From the cell containing the given text, extract its center point as [x, y] coordinate. 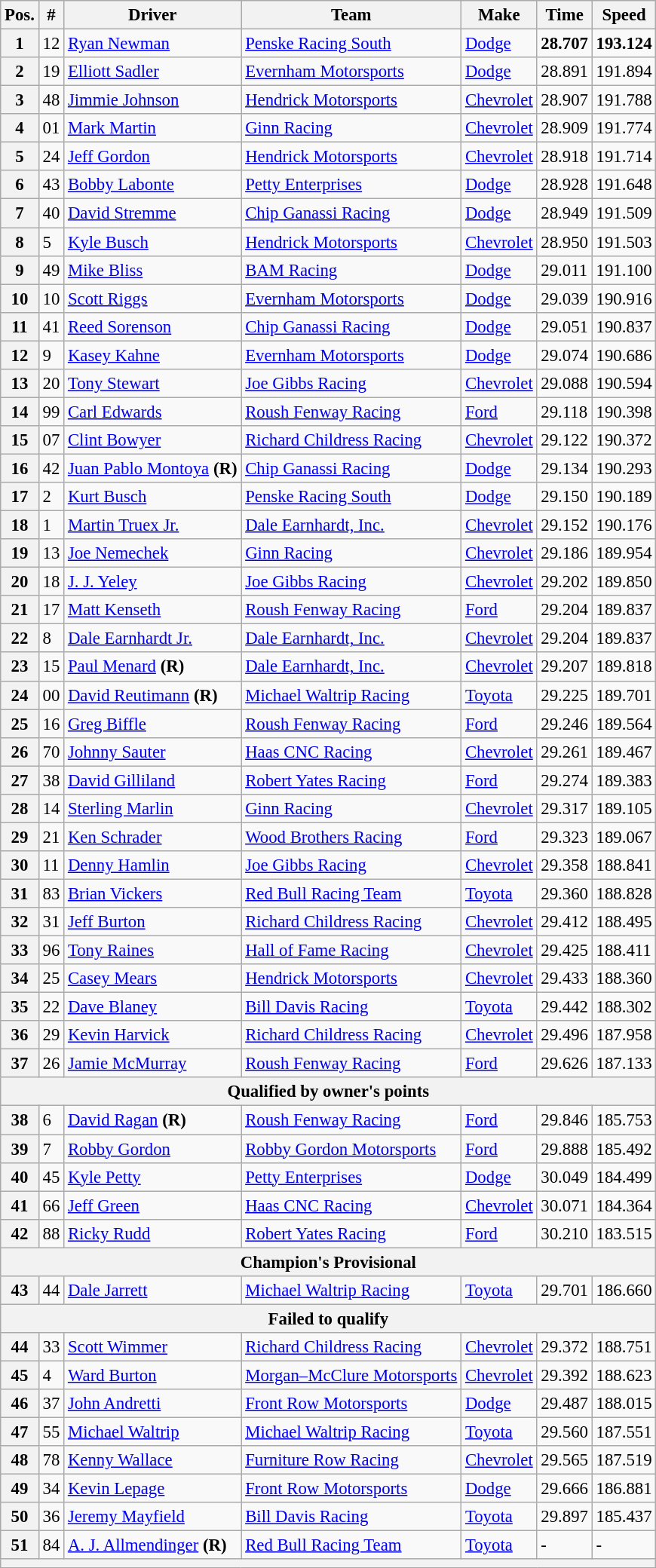
Jamie McMurray [152, 1064]
190.189 [624, 497]
Casey Mears [152, 978]
Joe Nemechek [152, 553]
Bobby Labonte [152, 185]
07 [51, 440]
29.846 [564, 1120]
190.594 [624, 384]
Tony Stewart [152, 384]
Juan Pablo Montoya (R) [152, 468]
Morgan–McClure Motorsports [351, 1375]
29.207 [564, 667]
29.152 [564, 525]
29.274 [564, 780]
Mike Bliss [152, 270]
28.891 [564, 72]
96 [51, 951]
Pos. [20, 15]
70 [51, 752]
29.317 [564, 809]
Speed [624, 15]
189.105 [624, 809]
Denny Hamlin [152, 865]
Dave Blaney [152, 1007]
190.293 [624, 468]
189.850 [624, 582]
Carl Edwards [152, 412]
191.894 [624, 72]
Johnny Sauter [152, 752]
Matt Kenseth [152, 610]
Ricky Rudd [152, 1233]
Kevin Lepage [152, 1489]
Qualified by owner's points [329, 1092]
29.088 [564, 384]
David Reutimann (R) [152, 695]
29.150 [564, 497]
28 [20, 809]
30 [20, 865]
Greg Biffle [152, 724]
30.210 [564, 1233]
183.515 [624, 1233]
191.503 [624, 242]
David Gilliland [152, 780]
Ken Schrader [152, 837]
47 [20, 1432]
78 [51, 1460]
Kevin Harvick [152, 1035]
84 [51, 1545]
39 [20, 1149]
187.519 [624, 1460]
Jeff Green [152, 1205]
28.950 [564, 242]
29.202 [564, 582]
188.360 [624, 978]
29.425 [564, 951]
Brian Vickers [152, 893]
Jeff Gordon [152, 157]
Wood Brothers Racing [351, 837]
191.788 [624, 100]
29.225 [564, 695]
29.358 [564, 865]
29.888 [564, 1149]
188.302 [624, 1007]
29.392 [564, 1375]
Mark Martin [152, 128]
29.039 [564, 299]
30.071 [564, 1205]
Champion's Provisional [329, 1262]
185.437 [624, 1517]
Furniture Row Racing [351, 1460]
188.015 [624, 1404]
189.954 [624, 553]
29.011 [564, 270]
David Stremme [152, 213]
Jimmie Johnson [152, 100]
# [51, 15]
188.495 [624, 922]
83 [51, 893]
190.916 [624, 299]
3 [20, 100]
29.442 [564, 1007]
Ward Burton [152, 1375]
J. J. Yeley [152, 582]
29.560 [564, 1432]
187.551 [624, 1432]
28.918 [564, 157]
188.828 [624, 893]
Kasey Kahne [152, 355]
189.564 [624, 724]
55 [51, 1432]
27 [20, 780]
187.133 [624, 1064]
Jeremy Mayfield [152, 1517]
29.186 [564, 553]
Driver [152, 15]
Dale Earnhardt Jr. [152, 639]
191.774 [624, 128]
32 [20, 922]
Robby Gordon [152, 1149]
185.492 [624, 1149]
David Ragan (R) [152, 1120]
189.818 [624, 667]
Tony Raines [152, 951]
00 [51, 695]
Michael Waltrip [152, 1432]
190.176 [624, 525]
29.118 [564, 412]
99 [51, 412]
29.074 [564, 355]
28.928 [564, 185]
Make [499, 15]
Elliott Sadler [152, 72]
28.907 [564, 100]
23 [20, 667]
191.648 [624, 185]
46 [20, 1404]
35 [20, 1007]
01 [51, 128]
Kyle Busch [152, 242]
Scott Riggs [152, 299]
29.666 [564, 1489]
190.837 [624, 326]
190.686 [624, 355]
29.261 [564, 752]
191.100 [624, 270]
191.714 [624, 157]
Jeff Burton [152, 922]
29.122 [564, 440]
Scott Wimmer [152, 1347]
28.707 [564, 44]
184.499 [624, 1177]
185.753 [624, 1120]
186.881 [624, 1489]
BAM Racing [351, 270]
188.623 [624, 1375]
Reed Sorenson [152, 326]
29.134 [564, 468]
29.626 [564, 1064]
Dale Jarrett [152, 1291]
66 [51, 1205]
Ryan Newman [152, 44]
188.411 [624, 951]
30.049 [564, 1177]
184.364 [624, 1205]
Team [351, 15]
88 [51, 1233]
Clint Bowyer [152, 440]
A. J. Allmendinger (R) [152, 1545]
29.496 [564, 1035]
29.487 [564, 1404]
189.067 [624, 837]
28.909 [564, 128]
Hall of Fame Racing [351, 951]
29.412 [564, 922]
188.841 [624, 865]
187.958 [624, 1035]
190.372 [624, 440]
Robby Gordon Motorsports [351, 1149]
29.051 [564, 326]
Paul Menard (R) [152, 667]
193.124 [624, 44]
29.372 [564, 1347]
29.433 [564, 978]
189.467 [624, 752]
Kurt Busch [152, 497]
29.360 [564, 893]
29.897 [564, 1517]
50 [20, 1517]
Time [564, 15]
188.751 [624, 1347]
29.565 [564, 1460]
John Andretti [152, 1404]
189.383 [624, 780]
Martin Truex Jr. [152, 525]
189.701 [624, 695]
51 [20, 1545]
Sterling Marlin [152, 809]
191.509 [624, 213]
186.660 [624, 1291]
28.949 [564, 213]
Kenny Wallace [152, 1460]
190.398 [624, 412]
29.246 [564, 724]
29.323 [564, 837]
Kyle Petty [152, 1177]
Failed to qualify [329, 1318]
29.701 [564, 1291]
